Detect which cell encompasses the target text, then output its [x, y] center coordinate. 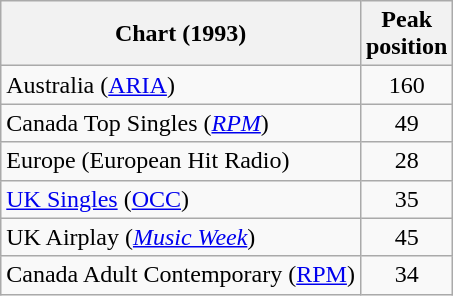
Canada Adult Contemporary (RPM) [181, 275]
Europe (European Hit Radio) [181, 161]
45 [406, 237]
34 [406, 275]
Canada Top Singles (RPM) [181, 123]
UK Singles (OCC) [181, 199]
160 [406, 85]
28 [406, 161]
49 [406, 123]
Australia (ARIA) [181, 85]
Peakposition [406, 34]
UK Airplay (Music Week) [181, 237]
35 [406, 199]
Chart (1993) [181, 34]
